Extract the [X, Y] coordinate from the center of the cell holding the provided text.  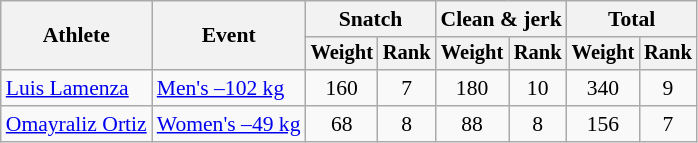
Athlete [76, 36]
Snatch [371, 19]
156 [603, 124]
68 [342, 124]
160 [342, 88]
88 [472, 124]
Event [229, 36]
10 [538, 88]
Omayraliz Ortiz [76, 124]
9 [668, 88]
340 [603, 88]
Total [632, 19]
Clean & jerk [500, 19]
Luis Lamenza [76, 88]
180 [472, 88]
Women's –49 kg [229, 124]
Men's –102 kg [229, 88]
